Search for the cell housing the specified text and yield its (X, Y) center coordinate. 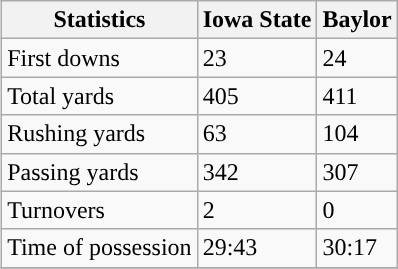
405 (257, 96)
104 (357, 134)
0 (357, 210)
Baylor (357, 20)
Turnovers (100, 210)
Total yards (100, 96)
24 (357, 58)
First downs (100, 58)
411 (357, 96)
342 (257, 172)
23 (257, 58)
29:43 (257, 248)
2 (257, 210)
Time of possession (100, 248)
307 (357, 172)
30:17 (357, 248)
63 (257, 134)
Statistics (100, 20)
Passing yards (100, 172)
Iowa State (257, 20)
Rushing yards (100, 134)
